Find where the given text appears and provide that cell's center as (X, Y) coordinate. 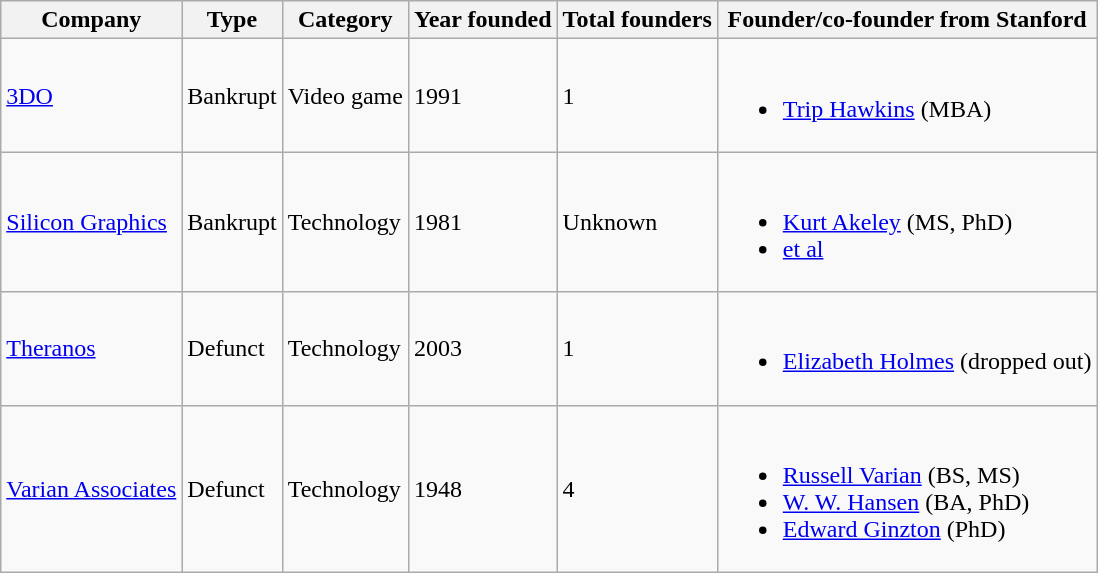
Total founders (637, 20)
3DO (92, 96)
1948 (482, 488)
Varian Associates (92, 488)
Unknown (637, 222)
Silicon Graphics (92, 222)
Video game (345, 96)
1981 (482, 222)
Russell Varian (BS, MS)W. W. Hansen (BA, PhD)Edward Ginzton (PhD) (907, 488)
4 (637, 488)
Category (345, 20)
Elizabeth Holmes (dropped out) (907, 348)
Trip Hawkins (MBA) (907, 96)
2003 (482, 348)
Kurt Akeley (MS, PhD)et al (907, 222)
Year founded (482, 20)
1991 (482, 96)
Founder/co-founder from Stanford (907, 20)
Theranos (92, 348)
Type (232, 20)
Company (92, 20)
